Return (x, y) of the center of cell containing provided text 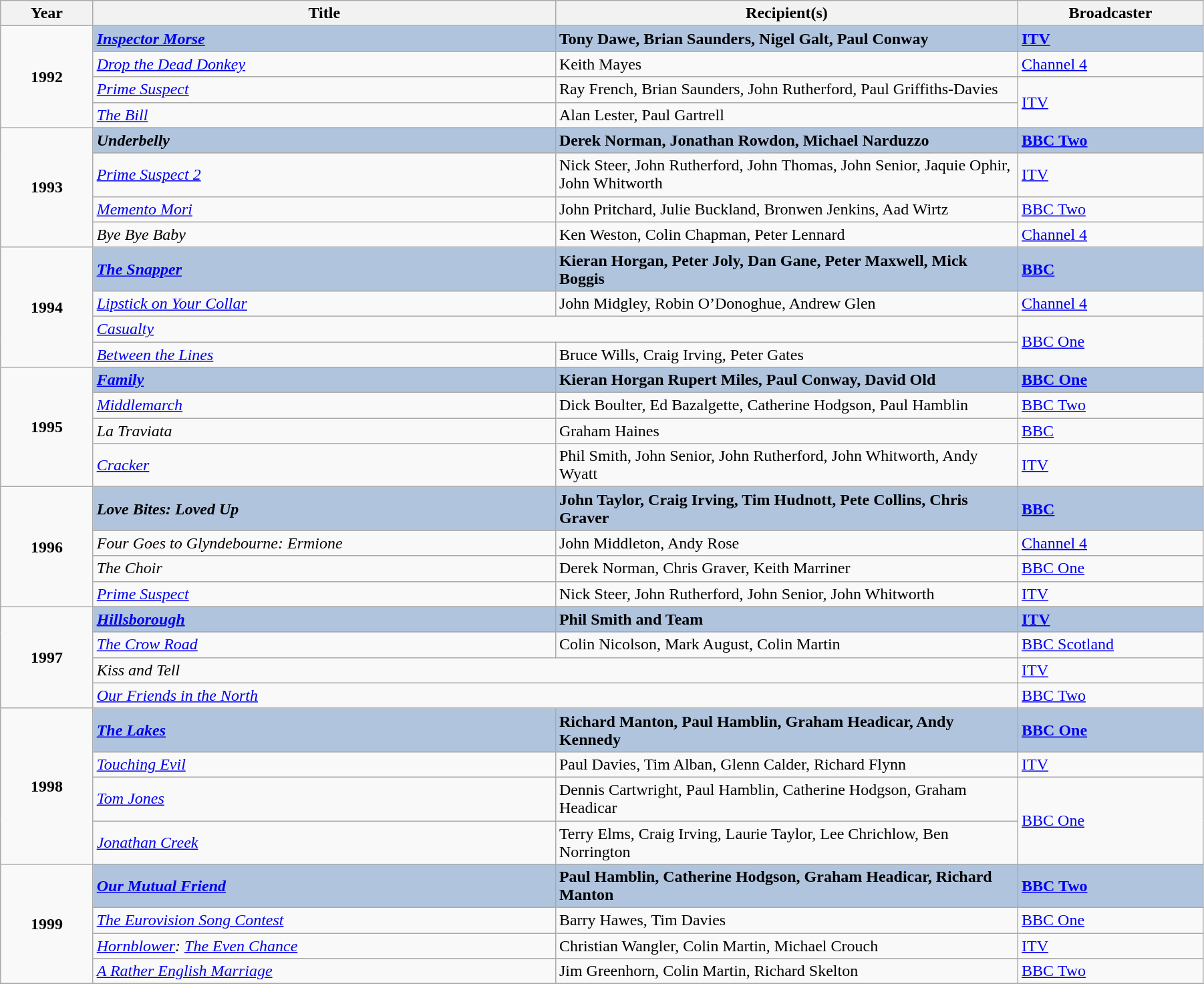
Title (324, 13)
Paul Davies, Tim Alban, Glenn Calder, Richard Flynn (786, 764)
Graham Haines (786, 431)
Barry Hawes, Tim Davies (786, 921)
Phil Smith, John Senior, John Rutherford, John Whitworth, Andy Wyatt (786, 465)
John Pritchard, Julie Buckland, Bronwen Jenkins, Aad Wirtz (786, 209)
Tom Jones (324, 799)
Jim Greenhorn, Colin Martin, Richard Skelton (786, 971)
Phil Smith and Team (786, 619)
1996 (47, 546)
John Middleton, Andy Rose (786, 543)
Middlemarch (324, 405)
Recipient(s) (786, 13)
The Crow Road (324, 645)
Dennis Cartwright, Paul Hamblin, Catherine Hodgson, Graham Headicar (786, 799)
Memento Mori (324, 209)
Casualty (555, 329)
The Snapper (324, 269)
Between the Lines (324, 355)
Kiss and Tell (555, 670)
Keith Mayes (786, 64)
BBC Scotland (1110, 645)
Nick Steer, John Rutherford, John Senior, John Whitworth (786, 594)
Terry Elms, Craig Irving, Laurie Taylor, Lee Chrichlow, Ben Norrington (786, 842)
Touching Evil (324, 764)
Cracker (324, 465)
Richard Manton, Paul Hamblin, Graham Headicar, Andy Kennedy (786, 729)
Year (47, 13)
Christian Wangler, Colin Martin, Michael Crouch (786, 946)
Dick Boulter, Ed Bazalgette, Catherine Hodgson, Paul Hamblin (786, 405)
Four Goes to Glyndebourne: Ermione (324, 543)
John Midgley, Robin O’Donoghue, Andrew Glen (786, 303)
Hillsborough (324, 619)
1993 (47, 187)
Ken Weston, Colin Chapman, Peter Lennard (786, 234)
The Choir (324, 568)
Drop the Dead Donkey (324, 64)
Our Friends in the North (555, 695)
Colin Nicolson, Mark August, Colin Martin (786, 645)
Family (324, 380)
Love Bites: Loved Up (324, 509)
Inspector Morse (324, 39)
1997 (47, 657)
The Bill (324, 115)
Our Mutual Friend (324, 886)
Bye Bye Baby (324, 234)
Kieran Horgan, Peter Joly, Dan Gane, Peter Maxwell, Mick Boggis (786, 269)
1999 (47, 925)
Kieran Horgan Rupert Miles, Paul Conway, David Old (786, 380)
Tony Dawe, Brian Saunders, Nigel Galt, Paul Conway (786, 39)
Alan Lester, Paul Gartrell (786, 115)
John Taylor, Craig Irving, Tim Hudnott, Pete Collins, Chris Graver (786, 509)
1994 (47, 307)
Paul Hamblin, Catherine Hodgson, Graham Headicar, Richard Manton (786, 886)
The Lakes (324, 729)
Prime Suspect 2 (324, 175)
Broadcaster (1110, 13)
1995 (47, 428)
1998 (47, 786)
Lipstick on Your Collar (324, 303)
Jonathan Creek (324, 842)
1992 (47, 77)
Hornblower: The Even Chance (324, 946)
Derek Norman, Jonathan Rowdon, Michael Narduzzo (786, 140)
Ray French, Brian Saunders, John Rutherford, Paul Griffiths-Davies (786, 90)
Bruce Wills, Craig Irving, Peter Gates (786, 355)
A Rather English Marriage (324, 971)
Underbelly (324, 140)
Nick Steer, John Rutherford, John Thomas, John Senior, Jaquie Ophir, John Whitworth (786, 175)
The Eurovision Song Contest (324, 921)
La Traviata (324, 431)
Derek Norman, Chris Graver, Keith Marriner (786, 568)
